Scan for the cell matching the given text and deliver its (X, Y) coordinate at center. 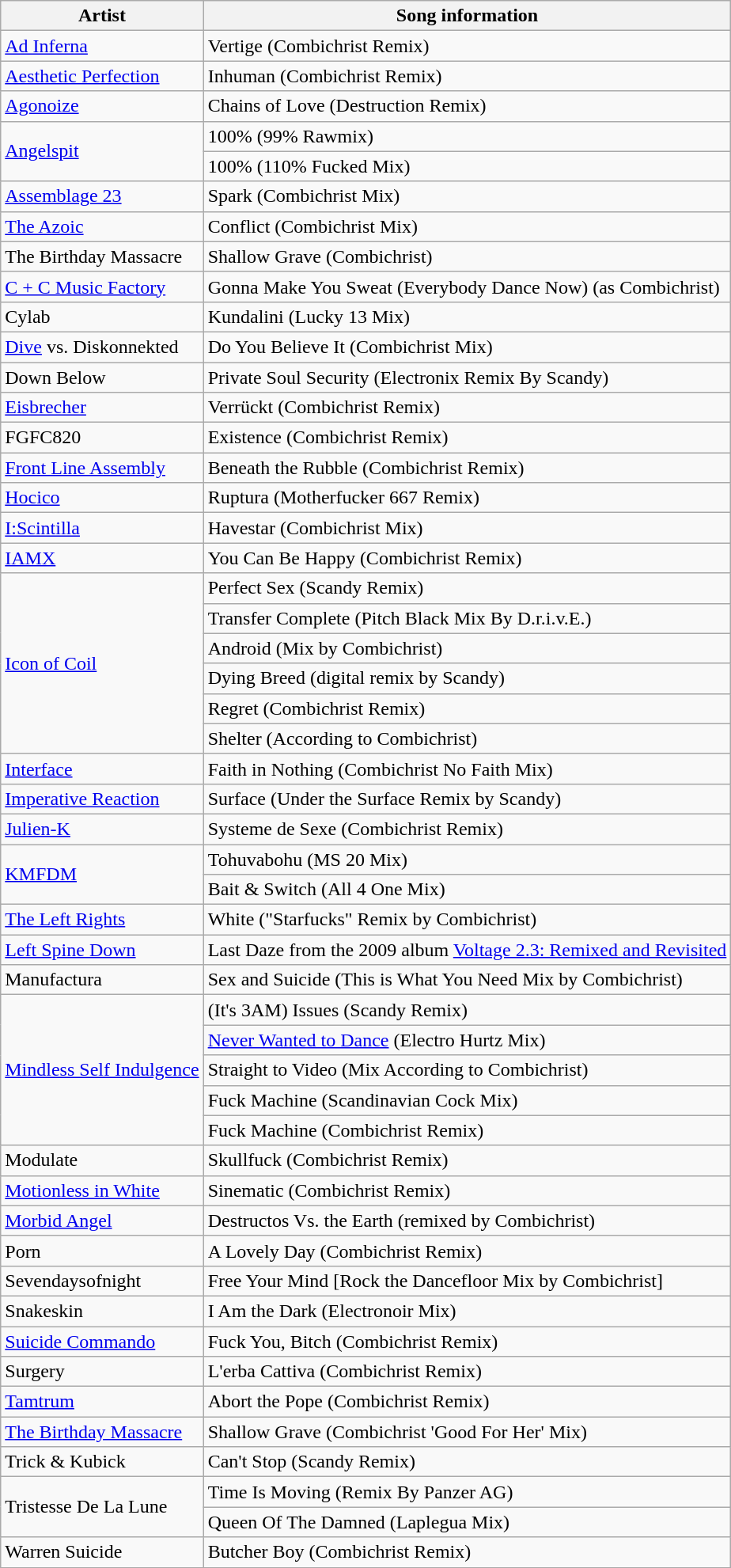
Julien-K (102, 829)
White ("Starfucks" Remix by Combichrist) (467, 920)
Assemblage 23 (102, 196)
Hocico (102, 498)
Icon of Coil (102, 663)
Modulate (102, 1160)
C + C Music Factory (102, 287)
Abort the Pope (Combichrist Remix) (467, 1402)
Down Below (102, 378)
(It's 3AM) Issues (Scandy Remix) (467, 1010)
Private Soul Security (Electronix Remix By Scandy) (467, 378)
IAMX (102, 558)
Straight to Video (Mix According to Combichrist) (467, 1070)
You Can Be Happy (Combichrist Remix) (467, 558)
Butcher Boy (Combichrist Remix) (467, 1552)
Gonna Make You Sweat (Everybody Dance Now) (as Combichrist) (467, 287)
Suicide Commando (102, 1342)
Motionless in White (102, 1190)
Destructos Vs. the Earth (remixed by Combichrist) (467, 1221)
Regret (Combichrist Remix) (467, 708)
KMFDM (102, 874)
Existence (Combichrist Remix) (467, 438)
Do You Believe It (Combichrist Mix) (467, 347)
Cylab (102, 317)
Tamtrum (102, 1402)
Song information (467, 16)
Android (Mix by Combichrist) (467, 648)
Fuck You, Bitch (Combichrist Remix) (467, 1342)
Tohuvabohu (MS 20 Mix) (467, 859)
Shallow Grave (Combichrist) (467, 256)
Shallow Grave (Combichrist 'Good For Her' Mix) (467, 1432)
Shelter (According to Combichrist) (467, 738)
Vertige (Combichrist Remix) (467, 46)
Fuck Machine (Combichrist Remix) (467, 1130)
100% (110% Fucked Mix) (467, 166)
Fuck Machine (Scandinavian Cock Mix) (467, 1100)
The Azoic (102, 226)
Warren Suicide (102, 1552)
Last Daze from the 2009 album Voltage 2.3: Remixed and Revisited (467, 950)
Sinematic (Combichrist Remix) (467, 1190)
Trick & Kubick (102, 1462)
Perfect Sex (Scandy Remix) (467, 588)
Inhuman (Combichrist Remix) (467, 76)
Agonoize (102, 106)
Surface (Under the Surface Remix by Scandy) (467, 799)
Front Line Assembly (102, 468)
Left Spine Down (102, 950)
The Left Rights (102, 920)
Artist (102, 16)
Chains of Love (Destruction Remix) (467, 106)
Conflict (Combichrist Mix) (467, 226)
Porn (102, 1251)
Ad Inferna (102, 46)
Never Wanted to Dance (Electro Hurtz Mix) (467, 1040)
Free Your Mind [Rock the Dancefloor Mix by Combichrist] (467, 1281)
Dying Breed (digital remix by Scandy) (467, 678)
Can't Stop (Scandy Remix) (467, 1462)
100% (99% Rawmix) (467, 136)
Aesthetic Perfection (102, 76)
Mindless Self Indulgence (102, 1070)
Verrückt (Combichrist Remix) (467, 408)
Time Is Moving (Remix By Panzer AG) (467, 1492)
Sevendaysofnight (102, 1281)
A Lovely Day (Combichrist Remix) (467, 1251)
Morbid Angel (102, 1221)
I:Scintilla (102, 528)
Sex and Suicide (This is What You Need Mix by Combichrist) (467, 980)
Bait & Switch (All 4 One Mix) (467, 890)
Ruptura (Motherfucker 667 Remix) (467, 498)
Surgery (102, 1372)
Imperative Reaction (102, 799)
Havestar (Combichrist Mix) (467, 528)
Spark (Combichrist Mix) (467, 196)
Faith in Nothing (Combichrist No Faith Mix) (467, 769)
L'erba Cattiva (Combichrist Remix) (467, 1372)
Beneath the Rubble (Combichrist Remix) (467, 468)
Dive vs. Diskonnekted (102, 347)
Transfer Complete (Pitch Black Mix By D.r.i.v.E.) (467, 618)
Skullfuck (Combichrist Remix) (467, 1160)
Angelspit (102, 151)
Tristesse De La Lune (102, 1507)
Queen Of The Damned (Laplegua Mix) (467, 1522)
Interface (102, 769)
Systeme de Sexe (Combichrist Remix) (467, 829)
FGFC820 (102, 438)
Kundalini (Lucky 13 Mix) (467, 317)
I Am the Dark (Electronoir Mix) (467, 1311)
Snakeskin (102, 1311)
Manufactura (102, 980)
Eisbrecher (102, 408)
